Find where the given text appears and provide that cell's center as (X, Y) coordinate. 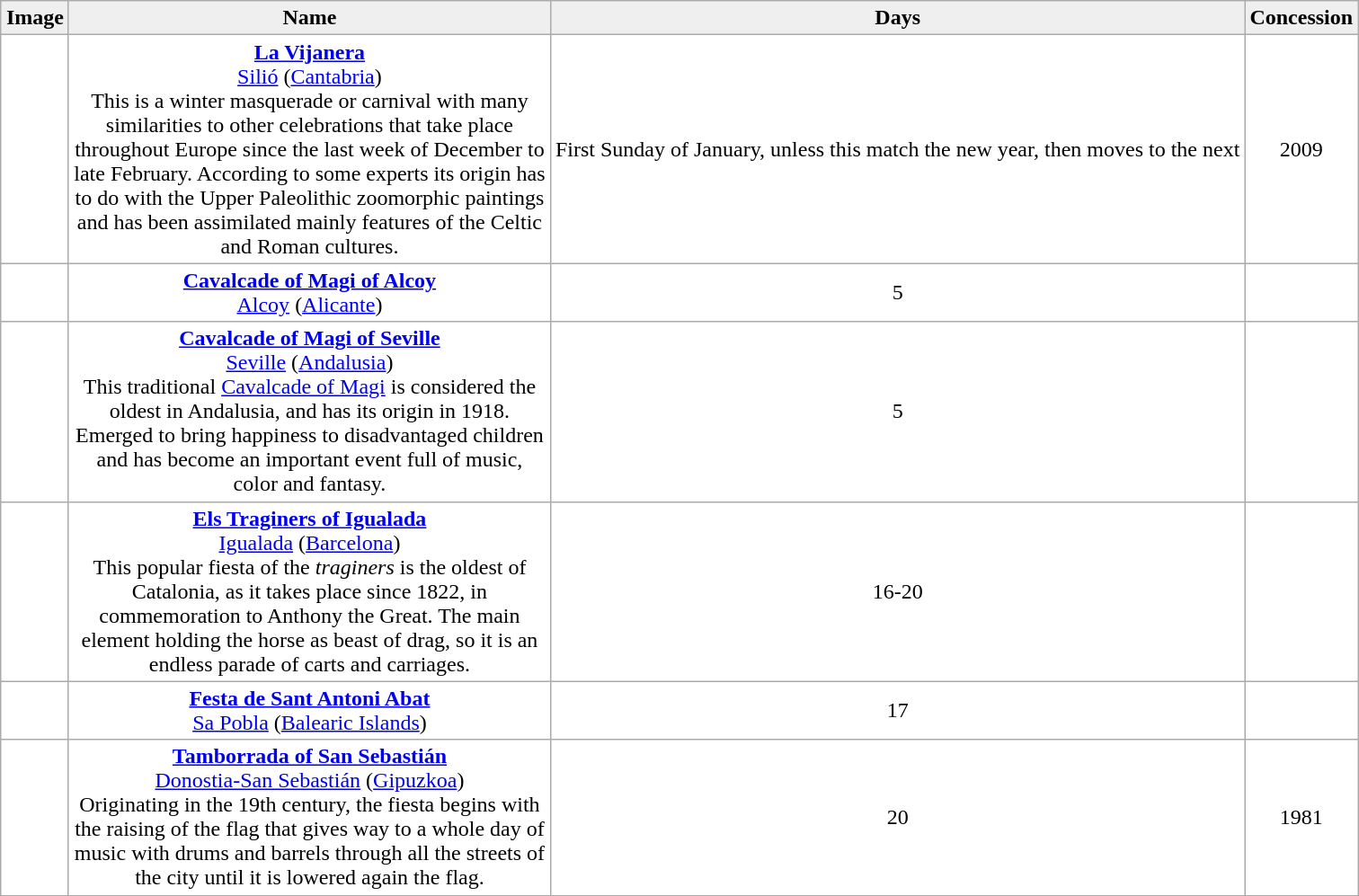
20 (897, 818)
Concession (1301, 18)
Image (34, 18)
1981 (1301, 818)
16-20 (897, 591)
Days (897, 18)
2009 (1301, 149)
First Sunday of January, unless this match the new year, then moves to the next (897, 149)
Festa de Sant Antoni AbatSa Pobla (Balearic Islands) (309, 710)
17 (897, 710)
Name (309, 18)
Cavalcade of Magi of AlcoyAlcoy (Alicante) (309, 293)
